Search for the cell housing the specified text and yield its (x, y) center coordinate. 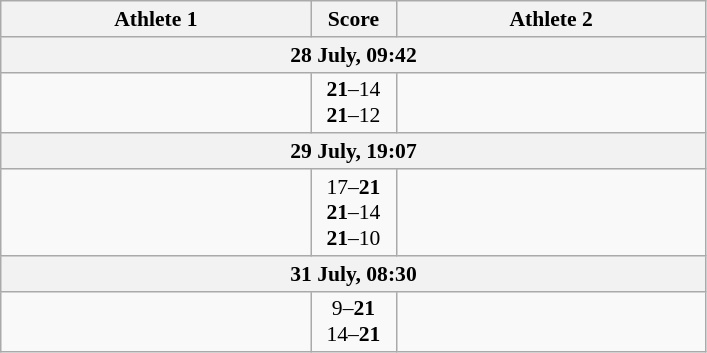
29 July, 19:07 (354, 152)
Athlete 2 (551, 19)
Athlete 1 (156, 19)
31 July, 08:30 (354, 274)
Score (354, 19)
21–1421–12 (354, 102)
28 July, 09:42 (354, 55)
17–2121–1421–10 (354, 212)
9–2114–21 (354, 322)
